Return [X, Y] of the center of cell containing provided text 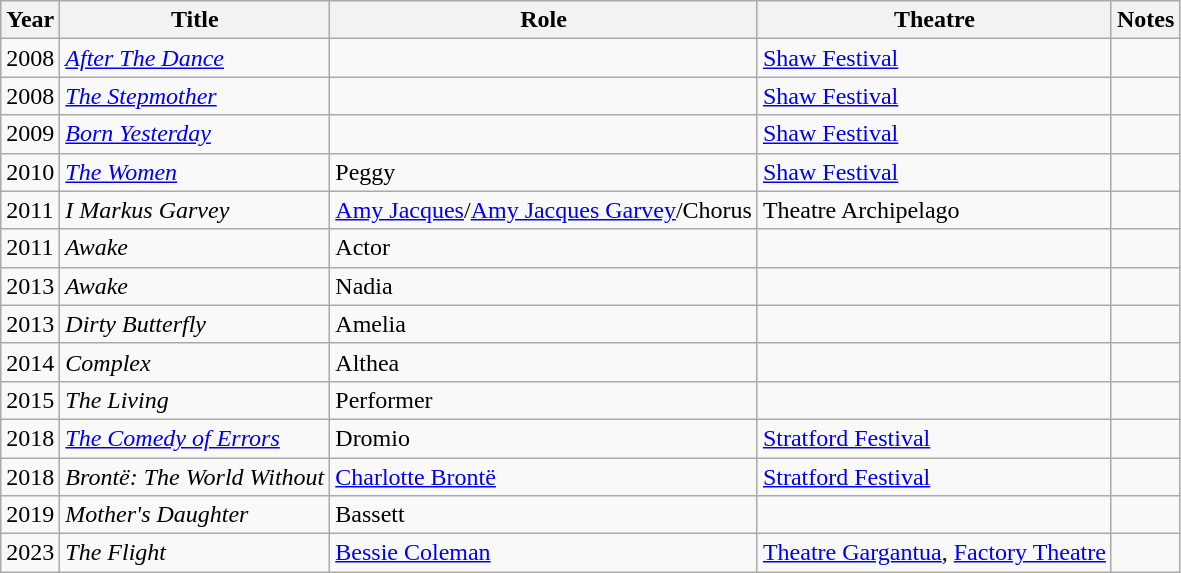
The Living [195, 400]
Amy Jacques/Amy Jacques Garvey/Chorus [544, 210]
2019 [30, 515]
The Stepmother [195, 96]
I Markus Garvey [195, 210]
2015 [30, 400]
2014 [30, 362]
Althea [544, 362]
The Comedy of Errors [195, 438]
Complex [195, 362]
2010 [30, 172]
Dirty Butterfly [195, 324]
Role [544, 20]
Theatre Gargantua, Factory Theatre [934, 553]
Theatre [934, 20]
Bassett [544, 515]
Actor [544, 248]
2009 [30, 134]
Nadia [544, 286]
Charlotte Brontë [544, 477]
Peggy [544, 172]
Born Yesterday [195, 134]
Bessie Coleman [544, 553]
The Women [195, 172]
Amelia [544, 324]
Year [30, 20]
Performer [544, 400]
After The Dance [195, 58]
Mother's Daughter [195, 515]
Theatre Archipelago [934, 210]
Notes [1145, 20]
Dromio [544, 438]
Title [195, 20]
Brontë: The World Without [195, 477]
2023 [30, 553]
The Flight [195, 553]
